Provide the [x, y] coordinate of the cell's center where the given text is located.  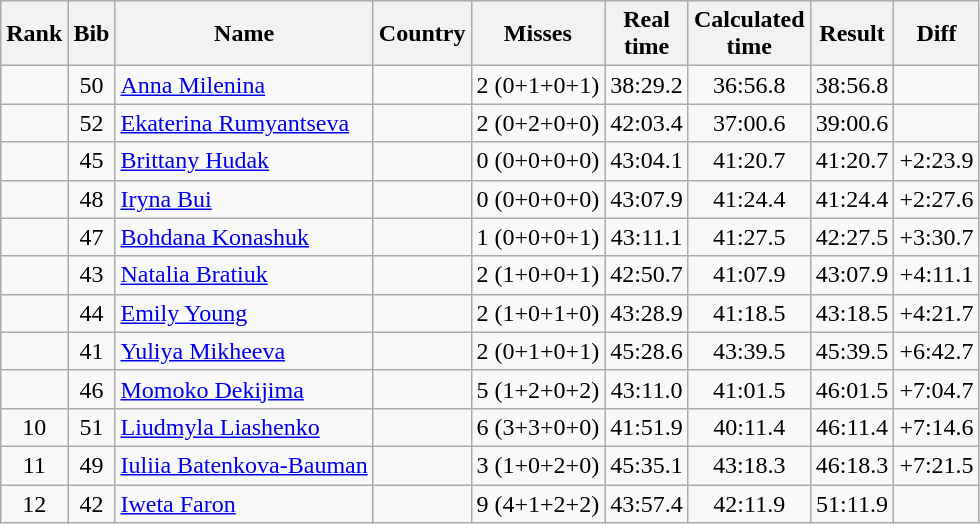
41:01.5 [749, 389]
1 (0+0+0+1) [538, 237]
43:04.1 [647, 161]
2 (0+2+0+0) [538, 123]
Iweta Faron [244, 503]
42:11.9 [749, 503]
43 [92, 275]
Ekaterina Rumyantseva [244, 123]
10 [34, 427]
44 [92, 313]
46:01.5 [852, 389]
43:57.4 [647, 503]
Misses [538, 34]
45:39.5 [852, 351]
46 [92, 389]
43:18.5 [852, 313]
50 [92, 85]
45 [92, 161]
Realtime [647, 34]
Liudmyla Liashenko [244, 427]
46:11.4 [852, 427]
39:00.6 [852, 123]
42:03.4 [647, 123]
+4:11.1 [936, 275]
Momoko Dekijima [244, 389]
41:27.5 [749, 237]
42 [92, 503]
+2:27.6 [936, 199]
41:07.9 [749, 275]
41:18.5 [749, 313]
Country [422, 34]
+7:21.5 [936, 465]
+7:14.6 [936, 427]
51 [92, 427]
Brittany Hudak [244, 161]
41 [92, 351]
43:11.0 [647, 389]
+6:42.7 [936, 351]
43:11.1 [647, 237]
Rank [34, 34]
Emily Young [244, 313]
51:11.9 [852, 503]
43:18.3 [749, 465]
42:27.5 [852, 237]
Calculatedtime [749, 34]
45:35.1 [647, 465]
49 [92, 465]
Anna Milenina [244, 85]
43:39.5 [749, 351]
Name [244, 34]
2 (1+0+1+0) [538, 313]
48 [92, 199]
6 (3+3+0+0) [538, 427]
2 (1+0+0+1) [538, 275]
Diff [936, 34]
36:56.8 [749, 85]
Bib [92, 34]
41:51.9 [647, 427]
3 (1+0+2+0) [538, 465]
43:28.9 [647, 313]
+2:23.9 [936, 161]
47 [92, 237]
40:11.4 [749, 427]
Iuliia Batenkova-Bauman [244, 465]
+7:04.7 [936, 389]
Result [852, 34]
45:28.6 [647, 351]
12 [34, 503]
Natalia Bratiuk [244, 275]
38:56.8 [852, 85]
38:29.2 [647, 85]
Bohdana Konashuk [244, 237]
42:50.7 [647, 275]
+4:21.7 [936, 313]
Iryna Bui [244, 199]
52 [92, 123]
46:18.3 [852, 465]
Yuliya Mikheeva [244, 351]
9 (4+1+2+2) [538, 503]
+3:30.7 [936, 237]
37:00.6 [749, 123]
5 (1+2+0+2) [538, 389]
11 [34, 465]
